Pinpoint the cell where the given text exists, returning its [X, Y] midpoint coordinate. 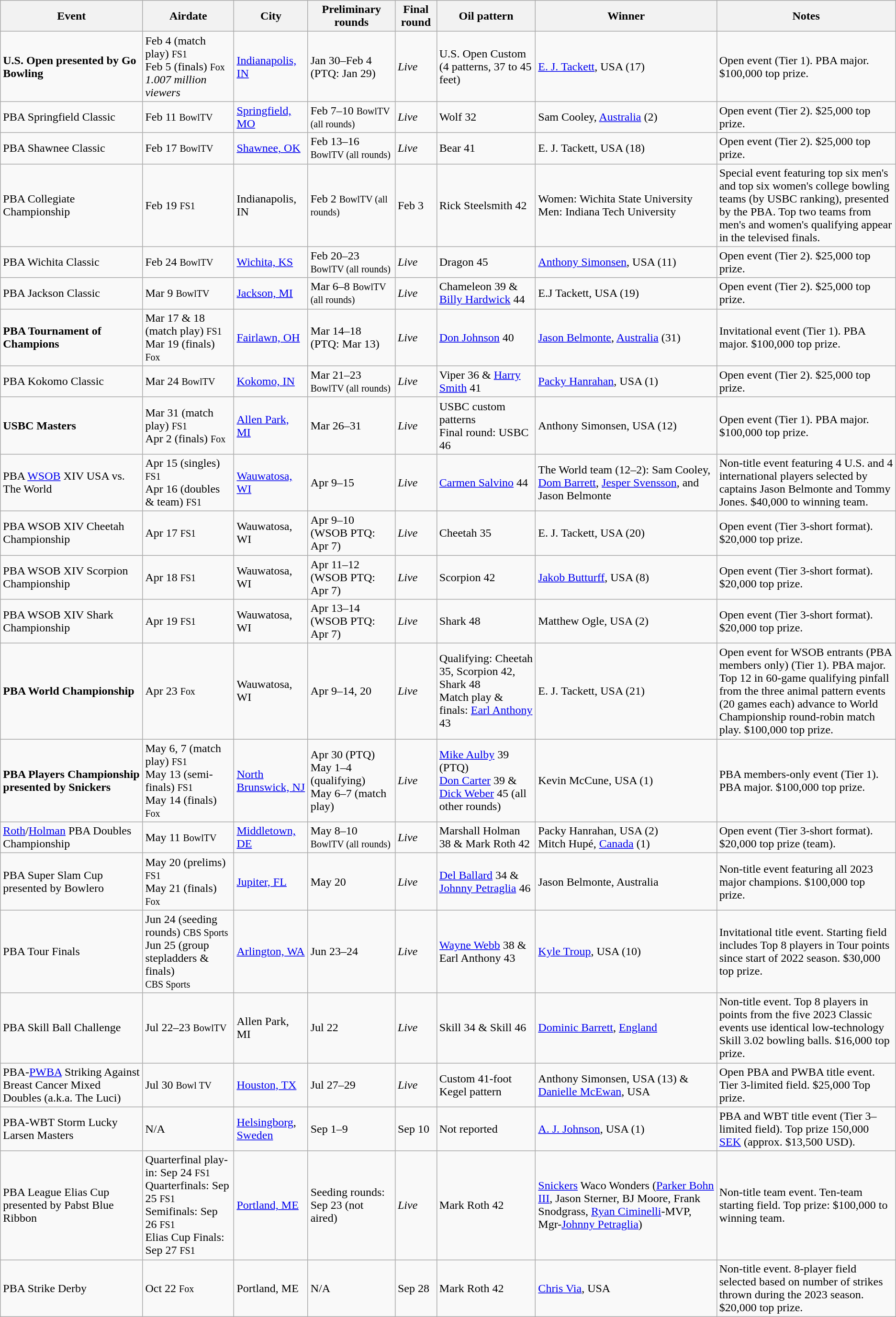
Airdate [189, 16]
Feb 24 BowlTV [189, 262]
PBA Strike Derby [72, 1288]
Helsingborg, Sweden [271, 1129]
Mar 21–23 BowlTV (all rounds) [351, 381]
Anthony Simonsen, USA (11) [626, 262]
PBA-WBT Storm Lucky Larsen Masters [72, 1129]
Mar 14–18(PTQ: Mar 13) [351, 337]
E. J. Tackett, USA (20) [626, 533]
PBA members-only event (Tier 1). PBA major. $100,000 top prize. [806, 780]
Middletown, DE [271, 838]
Jason Belmonte, Australia (31) [626, 337]
PBA WSOB XIV Cheetah Championship [72, 533]
Quarterfinal play-in: Sep 24 FS1Quarterfinals: Sep 25 FS1Semifinals: Sep 26 FS1Elias Cup Finals: Sep 27 FS1 [189, 1205]
PBA Super Slam Cup presented by Bowlero [72, 882]
Chameleon 39 & Billy Hardwick 44 [486, 293]
Feb 3 [415, 205]
May 8–10 BowlTV (all rounds) [351, 838]
Del Ballard 34 & Johnny Petraglia 46 [486, 882]
Non-title event featuring all 2023 major champions. $100,000 top prize. [806, 882]
E. J. Tackett, USA (17) [626, 67]
Non-title event. 8-player field selected based on number of strikes thrown during the 2023 season. $20,000 top prize. [806, 1288]
PBA-PWBA Striking Against Breast Cancer Mixed Doubles (a.k.a. The Luci) [72, 1085]
Feb 11 BowlTV [189, 117]
Non-title event featuring 4 U.S. and 4 international players selected by captains Jason Belmonte and Tommy Jones. $40,000 to winning team. [806, 483]
Not reported [486, 1129]
Jul 27–29 [351, 1085]
Women: Wichita State UniversityMen: Indiana Tech University [626, 205]
Dominic Barrett, England [626, 1028]
Dragon 45 [486, 262]
USBC Masters [72, 425]
Invitational event (Tier 1). PBA major. $100,000 top prize. [806, 337]
Springfield, MO [271, 117]
Wolf 32 [486, 117]
Kyle Troup, USA (10) [626, 952]
Jul 22 [351, 1028]
Mar 24 BowlTV [189, 381]
Qualifying: Cheetah 35, Scorpion 42, Shark 48Match play & finals: Earl Anthony 43 [486, 691]
Mar 17 & 18 (match play) FS1Mar 19 (finals) Fox [189, 337]
Event [72, 16]
PBA Kokomo Classic [72, 381]
Jul 30 Bowl TV [189, 1085]
Packy Hanrahan, USA (1) [626, 381]
Winner [626, 16]
Preliminary rounds [351, 16]
PBA Springfield Classic [72, 117]
PBA Skill Ball Challenge [72, 1028]
Invitational title event. Starting field includes Top 8 players in Tour points since start of 2022 season. $30,000 top prize. [806, 952]
U.S. Open Custom (4 patterns, 37 to 45 feet) [486, 67]
Packy Hanrahan, USA (2) Mitch Hupé, Canada (1) [626, 838]
PBA WSOB XIV USA vs. The World [72, 483]
Mar 26–31 [351, 425]
Cheetah 35 [486, 533]
Jackson, MI [271, 293]
Final round [415, 16]
PBA WSOB XIV Shark Championship [72, 621]
Jason Belmonte, Australia [626, 882]
Apr 18 FS1 [189, 577]
Feb 4 (match play) FS1Feb 5 (finals) Fox1.007 million viewers [189, 67]
Jupiter, FL [271, 882]
Viper 36 & Harry Smith 41 [486, 381]
Anthony Simonsen, USA (13) & Danielle McEwan, USA [626, 1085]
Bear 41 [486, 148]
Fairlawn, OH [271, 337]
May 11 BowlTV [189, 838]
PBA Players Championship presented by Snickers [72, 780]
Notes [806, 16]
Apr 9–14, 20 [351, 691]
Feb 17 BowlTV [189, 148]
E. J. Tackett, USA (18) [626, 148]
Apr 11–12 (WSOB PTQ: Apr 7) [351, 577]
Arlington, WA [271, 952]
Kokomo, IN [271, 381]
Scorpion 42 [486, 577]
Apr 19 FS1 [189, 621]
May 20 (prelims) FS1May 21 (finals) Fox [189, 882]
PBA League Elias Cup presented by Pabst Blue Ribbon [72, 1205]
Sep 1–9 [351, 1129]
Kevin McCune, USA (1) [626, 780]
Mar 6–8 BowlTV (all rounds) [351, 293]
The World team (12–2): Sam Cooley, Dom Barrett, Jesper Svensson, and Jason Belmonte [626, 483]
PBA WSOB XIV Scorpion Championship [72, 577]
Apr 9–15 [351, 483]
Feb 2 BowlTV (all rounds) [351, 205]
Mar 31 (match play) FS1Apr 2 (finals) Fox [189, 425]
U.S. Open presented by Go Bowling [72, 67]
Sep 10 [415, 1129]
PBA Tournament of Champions [72, 337]
Wichita, KS [271, 262]
PBA Jackson Classic [72, 293]
PBA and WBT title event (Tier 3–limited field). Top prize 150,000 SEK (approx. $13,500 USD). [806, 1129]
Sep 28 [415, 1288]
A. J. Johnson, USA (1) [626, 1129]
USBC custom patternsFinal round: USBC 46 [486, 425]
Apr 30 (PTQ)May 1–4 (qualifying)May 6–7 (match play) [351, 780]
Open event (Tier 3-short format). $20,000 top prize (team). [806, 838]
Feb 19 FS1 [189, 205]
Sam Cooley, Australia (2) [626, 117]
Oct 22 Fox [189, 1288]
PBA Collegiate Championship [72, 205]
Mike Aulby 39 (PTQ)Don Carter 39 & Dick Weber 45 (all other rounds) [486, 780]
E. J. Tackett, USA (21) [626, 691]
May 20 [351, 882]
Shark 48 [486, 621]
Jul 22–23 BowlTV [189, 1028]
Apr 9–10 (WSOB PTQ: Apr 7) [351, 533]
Houston, TX [271, 1085]
Anthony Simonsen, USA (12) [626, 425]
Roth/Holman PBA Doubles Championship [72, 838]
North Brunswick, NJ [271, 780]
Snickers Waco Wonders (Parker Bohn III, Jason Sterner, BJ Moore, Frank Snodgrass, Ryan Ciminelli-MVP, Mgr-Johnny Petraglia) [626, 1205]
May 6, 7 (match play) FS1May 13 (semi-finals) FS1May 14 (finals) Fox [189, 780]
Oil pattern [486, 16]
PBA World Championship [72, 691]
Marshall Holman 38 & Mark Roth 42 [486, 838]
Feb 20–23 BowlTV (all rounds) [351, 262]
Jun 23–24 [351, 952]
Seeding rounds: Sep 23 (not aired) [351, 1205]
Non-title event. Top 8 players in points from the five 2023 Classic events use identical low-technology Skill 3.02 bowling balls. $16,000 top prize. [806, 1028]
Jan 30–Feb 4(PTQ: Jan 29) [351, 67]
Apr 13–14 (WSOB PTQ: Apr 7) [351, 621]
Wayne Webb 38 & Earl Anthony 43 [486, 952]
Open PBA and PWBA title event. Tier 3-limited field. $25,000 Top prize. [806, 1085]
Rick Steelsmith 42 [486, 205]
PBA Tour Finals [72, 952]
Jakob Butturff, USA (8) [626, 577]
Custom 41-foot Kegel pattern [486, 1085]
Mar 9 BowlTV [189, 293]
PBA Shawnee Classic [72, 148]
Apr 15 (singles) FS1Apr 16 (doubles & team) FS1 [189, 483]
Matthew Ogle, USA (2) [626, 621]
PBA Wichita Classic [72, 262]
Apr 17 FS1 [189, 533]
Non-title team event. Ten-team starting field. Top prize: $100,000 to winning team. [806, 1205]
Carmen Salvino 44 [486, 483]
Shawnee, OK [271, 148]
Jun 24 (seeding rounds) CBS SportsJun 25 (group stepladders & finals)CBS Sports [189, 952]
Skill 34 & Skill 46 [486, 1028]
Feb 13–16 BowlTV (all rounds) [351, 148]
Feb 7–10 BowlTV (all rounds) [351, 117]
Chris Via, USA [626, 1288]
Apr 23 Fox [189, 691]
Don Johnson 40 [486, 337]
E.J Tackett, USA (19) [626, 293]
City [271, 16]
